Determine the [X, Y] coordinate at the center of the cell enclosing the given text.  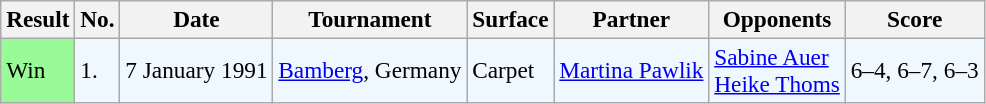
Sabine Auer Heike Thoms [777, 70]
1. [98, 70]
Martina Pawlik [632, 70]
Bamberg, Germany [370, 70]
Score [914, 19]
Result [38, 19]
Carpet [510, 70]
Win [38, 70]
Surface [510, 19]
No. [98, 19]
6–4, 6–7, 6–3 [914, 70]
7 January 1991 [196, 70]
Date [196, 19]
Tournament [370, 19]
Partner [632, 19]
Opponents [777, 19]
